Find where the given text appears and provide that cell's center as (X, Y) coordinate. 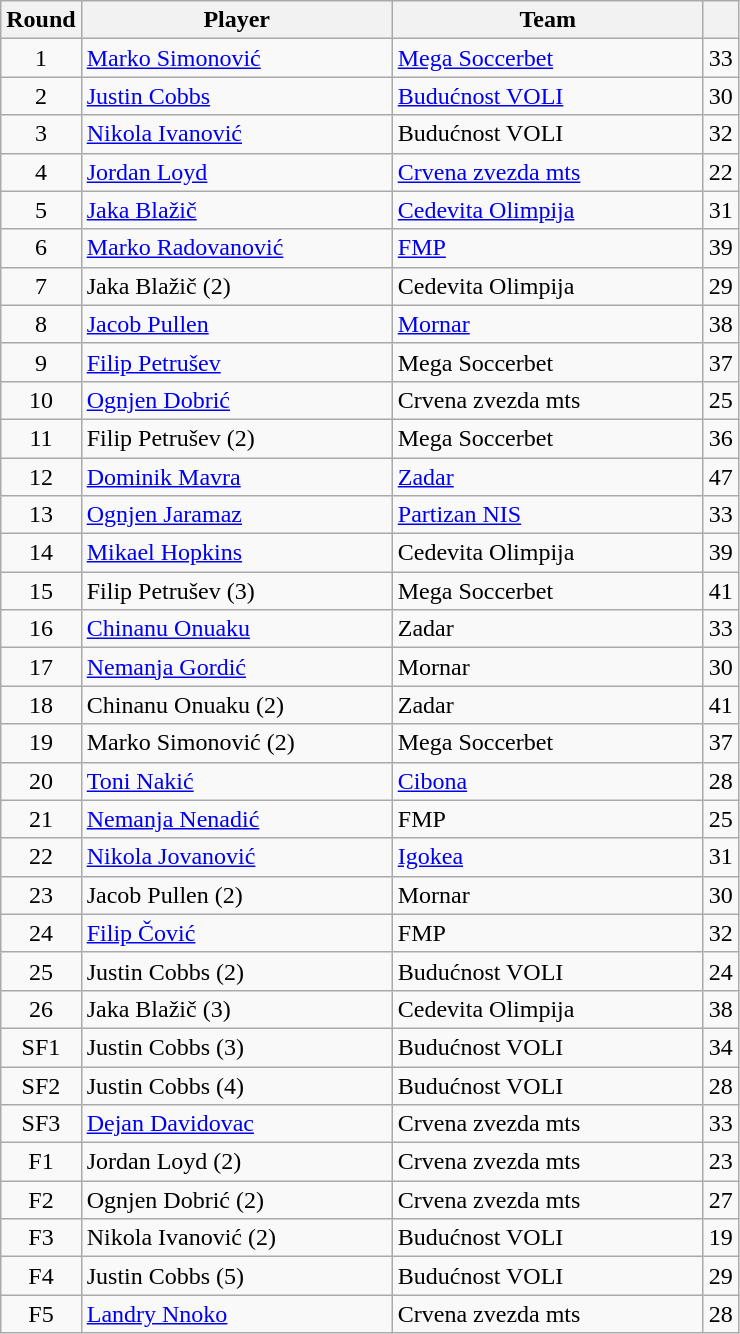
Marko Simonović (236, 58)
Jordan Loyd (2) (236, 1162)
6 (41, 248)
F2 (41, 1200)
8 (41, 324)
Ognjen Dobrić (2) (236, 1200)
36 (720, 438)
Jordan Loyd (236, 172)
F4 (41, 1276)
F5 (41, 1314)
SF1 (41, 1047)
13 (41, 515)
4 (41, 172)
Toni Nakić (236, 781)
Ognjen Dobrić (236, 400)
Justin Cobbs (4) (236, 1085)
Jaka Blažič (236, 210)
Team (548, 20)
Partizan NIS (548, 515)
17 (41, 667)
Filip Čović (236, 933)
26 (41, 1009)
Marko Simonović (2) (236, 743)
SF2 (41, 1085)
Filip Petrušev (3) (236, 591)
Mikael Hopkins (236, 553)
SF3 (41, 1124)
3 (41, 134)
1 (41, 58)
11 (41, 438)
14 (41, 553)
Filip Petrušev (236, 362)
2 (41, 96)
Jacob Pullen (236, 324)
9 (41, 362)
21 (41, 819)
Round (41, 20)
16 (41, 629)
Chinanu Onuaku (2) (236, 705)
10 (41, 400)
7 (41, 286)
Nikola Ivanović (236, 134)
Jacob Pullen (2) (236, 895)
Nikola Jovanović (236, 857)
27 (720, 1200)
Justin Cobbs (3) (236, 1047)
Justin Cobbs (5) (236, 1276)
Ognjen Jaramaz (236, 515)
Nikola Ivanović (2) (236, 1238)
15 (41, 591)
Nemanja Nenadić (236, 819)
Landry Nnoko (236, 1314)
Chinanu Onuaku (236, 629)
Jaka Blažič (3) (236, 1009)
Dejan Davidovac (236, 1124)
Filip Petrušev (2) (236, 438)
F1 (41, 1162)
F3 (41, 1238)
34 (720, 1047)
Igokea (548, 857)
Justin Cobbs (236, 96)
Marko Radovanović (236, 248)
12 (41, 477)
5 (41, 210)
Dominik Mavra (236, 477)
20 (41, 781)
18 (41, 705)
Cibona (548, 781)
Nemanja Gordić (236, 667)
Jaka Blažič (2) (236, 286)
Player (236, 20)
Justin Cobbs (2) (236, 971)
47 (720, 477)
